Identify which cell holds the provided text, then report its [X, Y] central coordinate. 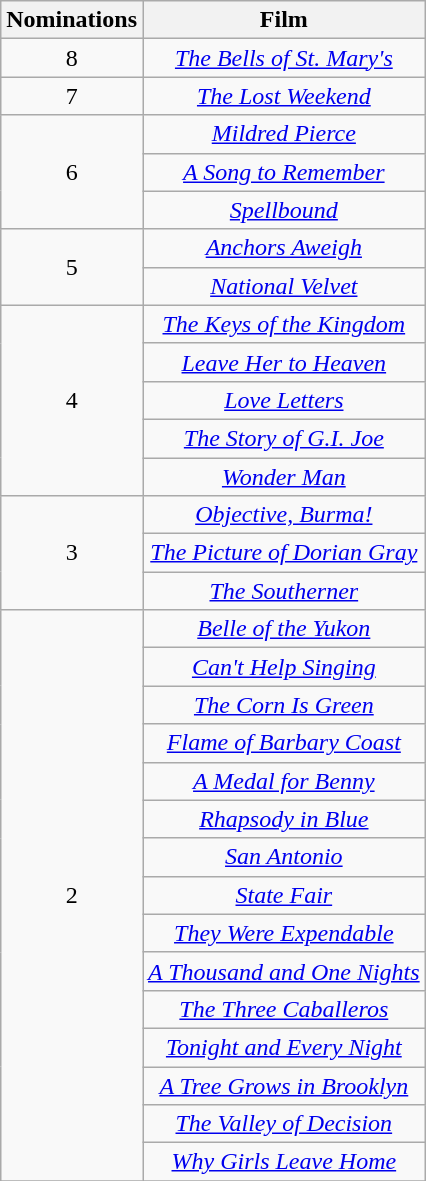
National Velvet [284, 286]
A Tree Grows in Brooklyn [284, 1085]
Spellbound [284, 210]
Can't Help Singing [284, 667]
State Fair [284, 895]
Flame of Barbary Coast [284, 743]
A Song to Remember [284, 172]
Tonight and Every Night [284, 1047]
8 [72, 58]
The Corn Is Green [284, 705]
Why Girls Leave Home [284, 1162]
5 [72, 267]
Film [284, 20]
Belle of the Yukon [284, 629]
The Bells of St. Mary's [284, 58]
Mildred Pierce [284, 134]
7 [72, 96]
Objective, Burma! [284, 515]
6 [72, 172]
Rhapsody in Blue [284, 819]
Love Letters [284, 400]
They Were Expendable [284, 933]
A Thousand and One Nights [284, 971]
San Antonio [284, 857]
Nominations [72, 20]
4 [72, 400]
The Picture of Dorian Gray [284, 553]
The Three Caballeros [284, 1009]
The Story of G.I. Joe [284, 438]
The Keys of the Kingdom [284, 324]
A Medal for Benny [284, 781]
Wonder Man [284, 477]
Leave Her to Heaven [284, 362]
The Lost Weekend [284, 96]
2 [72, 896]
The Valley of Decision [284, 1124]
The Southerner [284, 591]
3 [72, 553]
Anchors Aweigh [284, 248]
